Output the (X, Y) coordinate of the center of the cell containing the given text.  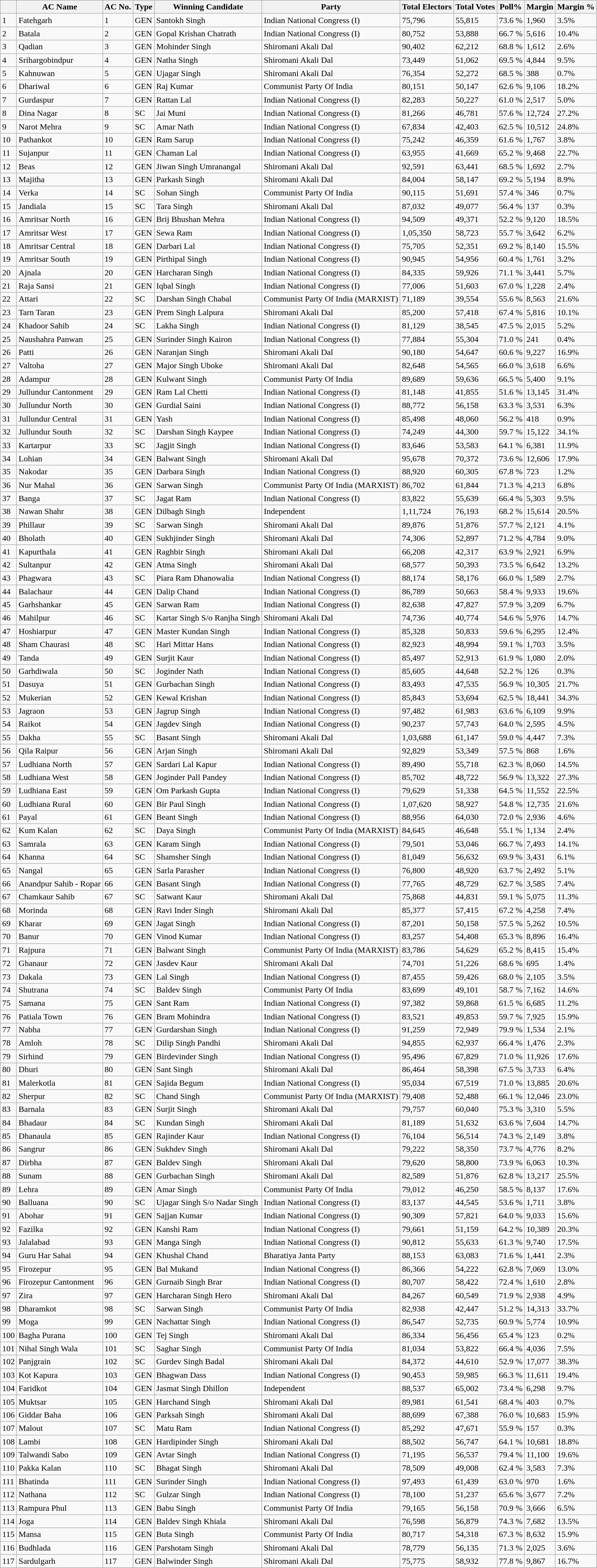
27.3% (576, 777)
44,545 (475, 1202)
Kot Kapura (60, 1375)
14,313 (540, 1309)
6,685 (540, 1003)
Talwandi Sabo (60, 1455)
Banur (60, 937)
58,723 (475, 233)
88,153 (427, 1256)
10,512 (540, 126)
Firozepur Cantonment (60, 1282)
54.6 % (511, 618)
Birdevinder Singh (208, 1056)
90,402 (427, 47)
62.3 % (511, 764)
57.9 % (511, 605)
62.4 % (511, 1468)
Surjit Kaur (208, 658)
Jandiala (60, 206)
6.6% (576, 365)
Budhlada (60, 1548)
49,101 (475, 990)
49,853 (475, 1017)
1,703 (540, 645)
418 (540, 419)
Baldev Singh Khiala (208, 1521)
Ludhiana East (60, 790)
Kundan Singh (208, 1123)
9.0% (576, 538)
Garhdiwala (60, 671)
34.1% (576, 432)
64.2 % (511, 1229)
Panjgrain (60, 1362)
Amar Nath (208, 126)
Beant Singh (208, 817)
4,784 (540, 538)
Chamkaur Sahib (60, 897)
4,036 (540, 1348)
15.4% (576, 950)
Amritsar West (60, 233)
56,879 (475, 1521)
79,629 (427, 790)
90,115 (427, 193)
723 (540, 472)
Jalalabad (60, 1242)
5,400 (540, 379)
3.2% (576, 259)
77,006 (427, 286)
81,049 (427, 857)
5,303 (540, 498)
61,439 (475, 1481)
82,283 (427, 100)
5,976 (540, 618)
Sukhjinder Singh (208, 538)
6.5% (576, 1508)
Bharatiya Janta Party (331, 1256)
Kapurthala (60, 551)
13,145 (540, 392)
6.7% (576, 605)
Balwinder Singh (208, 1561)
87,201 (427, 923)
10.4% (576, 34)
Dasuya (60, 684)
57,415 (475, 910)
Barnala (60, 1109)
1,761 (540, 259)
2,015 (540, 326)
2,938 (540, 1295)
Major Singh Uboke (208, 365)
64,030 (475, 817)
76,354 (427, 73)
Kartarpur (60, 445)
1,767 (540, 140)
0.2% (576, 1335)
Type (144, 7)
51,226 (475, 963)
48,060 (475, 419)
Avtar Singh (208, 1455)
Jagraon (60, 711)
55,304 (475, 339)
1,05,350 (427, 233)
Ludhiana North (60, 764)
2,921 (540, 551)
60,549 (475, 1295)
Manga Singh (208, 1242)
48,722 (475, 777)
Dirbha (60, 1162)
1,534 (540, 1030)
6.2% (576, 233)
Moga (60, 1322)
Kahnuwan (60, 73)
75.3 % (511, 1109)
51,062 (475, 60)
67,388 (475, 1415)
Ajnala (60, 273)
Sunam (60, 1176)
Ram Lal Chetti (208, 392)
9.7% (576, 1388)
Jullundur North (60, 406)
Muktsar (60, 1402)
Phillaur (60, 525)
61,147 (475, 737)
82,648 (427, 365)
Parksah Singh (208, 1415)
67,834 (427, 126)
55.6 % (511, 299)
6.3% (576, 406)
Gopal Krishan Chatrath (208, 34)
4,258 (540, 910)
10,305 (540, 684)
9,933 (540, 592)
Kartar Singh S/o Ranjha Singh (208, 618)
2.6% (576, 47)
Master Kundan Singh (208, 631)
Morinda (60, 910)
15,122 (540, 432)
Mahilpur (60, 618)
40,774 (475, 618)
88,537 (427, 1388)
61,983 (475, 711)
49,008 (475, 1468)
12,046 (540, 1096)
55.9 % (511, 1428)
9,867 (540, 1561)
Payal (60, 817)
10.5% (576, 923)
Srihargobindpur (60, 60)
346 (540, 193)
12,735 (540, 804)
67.4 % (511, 312)
61.9 % (511, 658)
42,317 (475, 551)
73,449 (427, 60)
Malout (60, 1428)
44,610 (475, 1362)
10.1% (576, 312)
85,498 (427, 419)
11.9% (576, 445)
7,682 (540, 1521)
Harcharan Singh Hero (208, 1295)
8,415 (540, 950)
Harcharan Singh (208, 273)
58,927 (475, 804)
123 (540, 1335)
Nakodar (60, 472)
Fatehgarh (60, 20)
73.4 % (511, 1388)
Majitha (60, 180)
Kewal Krishan (208, 698)
Prem Singh Lalpura (208, 312)
2.8% (576, 1282)
52,913 (475, 658)
3.6% (576, 1548)
61.6 % (511, 140)
58,422 (475, 1282)
69.9 % (511, 857)
Giddar Baha (60, 1415)
74,736 (427, 618)
Party (331, 7)
Darshan Singh Kaypee (208, 432)
14.1% (576, 844)
53,694 (475, 698)
71.1 % (511, 273)
79,222 (427, 1149)
Dalip Chand (208, 592)
Jagrup Singh (208, 711)
Harchand Singh (208, 1402)
15.5% (576, 246)
5.7% (576, 273)
Ujagar Singh S/o Nadar Singh (208, 1202)
62,212 (475, 47)
Rampura Phul (60, 1508)
13.5% (576, 1521)
241 (540, 339)
57,743 (475, 724)
Ludhiana West (60, 777)
1,07,620 (427, 804)
56.4 % (511, 206)
Brij Bhushan Mehra (208, 220)
81,129 (427, 326)
Batala (60, 34)
97,482 (427, 711)
18.8% (576, 1442)
62.7 % (511, 884)
71.6 % (511, 1256)
Bhagwan Dass (208, 1375)
64.5 % (511, 790)
1,228 (540, 286)
86,547 (427, 1322)
51.6 % (511, 392)
2.1% (576, 1030)
84,267 (427, 1295)
62.6 % (511, 87)
3,642 (540, 233)
86,334 (427, 1335)
0.9% (576, 419)
51,338 (475, 790)
3,431 (540, 857)
Verka (60, 193)
Jullundur Cantonment (60, 392)
75,775 (427, 1561)
8.9% (576, 180)
83,646 (427, 445)
Bhagat Singh (208, 1468)
Ludhiana Rural (60, 804)
76,104 (427, 1136)
68,577 (427, 565)
Patti (60, 352)
23.0% (576, 1096)
20.5% (576, 512)
Amritsar South (60, 259)
50,147 (475, 87)
Kanshi Ram (208, 1229)
57,821 (475, 1216)
Santokh Singh (208, 20)
15,614 (540, 512)
78,100 (427, 1495)
1,589 (540, 578)
157 (540, 1428)
Jagat Ram (208, 498)
58,398 (475, 1070)
69.5 % (511, 60)
Om Parkash Gupta (208, 790)
5,816 (540, 312)
53,349 (475, 751)
Valtoha (60, 365)
2,149 (540, 1136)
85,200 (427, 312)
88,772 (427, 406)
77,884 (427, 339)
Dharamkot (60, 1309)
68.8 % (511, 47)
Qila Raipur (60, 751)
Rattan Lal (208, 100)
1,610 (540, 1282)
Daya Singh (208, 831)
1,692 (540, 166)
75,868 (427, 897)
88,699 (427, 1415)
73.5 % (511, 565)
54,408 (475, 937)
Rajpura (60, 950)
84,645 (427, 831)
63.3 % (511, 406)
83,493 (427, 684)
Natha Singh (208, 60)
71,195 (427, 1455)
13.0% (576, 1269)
83,257 (427, 937)
9.1% (576, 379)
86,366 (427, 1269)
13,322 (540, 777)
4,447 (540, 737)
2.0% (576, 658)
7,604 (540, 1123)
59,426 (475, 976)
55.7 % (511, 233)
Mansa (60, 1534)
Poll% (511, 7)
Darbari Lal (208, 246)
Arjan Singh (208, 751)
82,638 (427, 605)
94,509 (427, 220)
Nihal Singh Wala (60, 1348)
83,137 (427, 1202)
86,702 (427, 485)
Raikot (60, 724)
Gurdev Singh Badal (208, 1362)
Kulwant Singh (208, 379)
81,189 (427, 1123)
89,490 (427, 764)
9,468 (540, 153)
82,923 (427, 645)
56,747 (475, 1442)
66.1 % (511, 1096)
4,213 (540, 485)
Firozepur (60, 1269)
46,648 (475, 831)
49,371 (475, 220)
Chand Singh (208, 1096)
58.5 % (511, 1189)
2,492 (540, 870)
60.9 % (511, 1322)
87,032 (427, 206)
Bir Paul Singh (208, 804)
Darshan Singh Chabal (208, 299)
Fazilka (60, 1229)
58,932 (475, 1561)
6,298 (540, 1388)
Sardari Lal Kapur (208, 764)
11,926 (540, 1056)
12,606 (540, 459)
AC Name (60, 7)
79,757 (427, 1109)
50,158 (475, 923)
Yash (208, 419)
59,985 (475, 1375)
54.8 % (511, 804)
Amloh (60, 1043)
1,476 (540, 1043)
Gurdaspur (60, 100)
7.5% (576, 1348)
Sarwan Ram (208, 605)
88,956 (427, 817)
71.2 % (511, 538)
15.6% (576, 1216)
Piara Ram Dhanowalia (208, 578)
44,648 (475, 671)
9,227 (540, 352)
3,677 (540, 1495)
85,605 (427, 671)
81,148 (427, 392)
72.0 % (511, 817)
Margin (540, 7)
55,815 (475, 20)
6.4% (576, 1070)
6,063 (540, 1162)
Balachaur (60, 592)
Bhatinda (60, 1481)
59.0 % (511, 737)
13,885 (540, 1083)
8,563 (540, 299)
27.2% (576, 113)
56,632 (475, 857)
78,509 (427, 1468)
79,012 (427, 1189)
53,583 (475, 445)
Sangrur (60, 1149)
85,292 (427, 1428)
61.5 % (511, 1003)
Faridkot (60, 1388)
3,583 (540, 1468)
8,060 (540, 764)
17.5% (576, 1242)
Bhadaur (60, 1123)
61,844 (475, 485)
84,335 (427, 273)
Winning Candidate (208, 7)
59.6 % (511, 631)
1,711 (540, 1202)
Ram Sarup (208, 140)
52.9 % (511, 1362)
19.4% (576, 1375)
Samrala (60, 844)
Jasmat Singh Dhillon (208, 1388)
Matu Ram (208, 1428)
56,135 (475, 1548)
67.0 % (511, 286)
47,827 (475, 605)
55,633 (475, 1242)
Sarla Parasher (208, 870)
22.5% (576, 790)
Karam Singh (208, 844)
4.9% (576, 1295)
4.5% (576, 724)
Shamsher Singh (208, 857)
51.2 % (511, 1309)
85,702 (427, 777)
5,194 (540, 180)
3,733 (540, 1070)
Pakka Kalan (60, 1468)
8,140 (540, 246)
90,453 (427, 1375)
9,106 (540, 87)
72,949 (475, 1030)
Bram Mohindra (208, 1017)
73.7 % (511, 1149)
6.8% (576, 485)
25.5% (576, 1176)
6,381 (540, 445)
63,083 (475, 1256)
1,441 (540, 1256)
85,328 (427, 631)
84,372 (427, 1362)
48,920 (475, 870)
91,259 (427, 1030)
80,717 (427, 1534)
78,779 (427, 1548)
56,537 (475, 1455)
Gulzar Singh (208, 1495)
Jagdev Singh (208, 724)
50,393 (475, 565)
Sirhind (60, 1056)
Tej Singh (208, 1335)
85,377 (427, 910)
72.4 % (511, 1282)
90,180 (427, 352)
4,844 (540, 60)
46,250 (475, 1189)
Nathana (60, 1495)
86,789 (427, 592)
Sajida Begum (208, 1083)
AC No. (118, 7)
85,497 (427, 658)
92,829 (427, 751)
63.0 % (511, 1481)
Sohan Singh (208, 193)
60,305 (475, 472)
Gurdial Saini (208, 406)
79,408 (427, 1096)
79.4 % (511, 1455)
83,699 (427, 990)
Khushal Chand (208, 1256)
1,960 (540, 20)
90,945 (427, 259)
2,121 (540, 525)
11,100 (540, 1455)
Tarn Taran (60, 312)
5.2% (576, 326)
58.7 % (511, 990)
67.8 % (511, 472)
83,822 (427, 498)
Naranjan Singh (208, 352)
5,262 (540, 923)
11.2% (576, 1003)
11,552 (540, 790)
60.6 % (511, 352)
Dhariwal (60, 87)
61.3 % (511, 1242)
79.9 % (511, 1030)
5.1% (576, 870)
31.4% (576, 392)
Sewa Ram (208, 233)
Gurdarshan Singh (208, 1030)
53,046 (475, 844)
94,855 (427, 1043)
Attari (60, 299)
5,774 (540, 1322)
388 (540, 73)
5.5% (576, 1109)
Saghar Singh (208, 1348)
82,589 (427, 1176)
Jagjit Singh (208, 445)
8,632 (540, 1534)
Dilbagh Singh (208, 512)
67,519 (475, 1083)
Ujagar Singh (208, 73)
Narot Mehra (60, 126)
2,595 (540, 724)
Dakala (60, 976)
83,521 (427, 1017)
82,938 (427, 1309)
5,616 (540, 34)
16.9% (576, 352)
3,441 (540, 273)
Mohinder Singh (208, 47)
48,994 (475, 645)
Parkash Singh (208, 180)
50,227 (475, 100)
Hardipinder Singh (208, 1442)
Parshotam Singh (208, 1548)
12.4% (576, 631)
66,208 (427, 551)
Samana (60, 1003)
77.8 % (511, 1561)
Dakha (60, 737)
20.3% (576, 1229)
70,372 (475, 459)
Pirthipal Singh (208, 259)
10,389 (540, 1229)
97,382 (427, 1003)
49,077 (475, 206)
Jasdev Kaur (208, 963)
3,618 (540, 365)
13,217 (540, 1176)
3,585 (540, 884)
Surjit Singh (208, 1109)
57.6 % (511, 113)
59,636 (475, 379)
10.3% (576, 1162)
2,025 (540, 1548)
Phagwara (60, 578)
Banga (60, 498)
59,926 (475, 273)
7,925 (540, 1017)
76,598 (427, 1521)
76,800 (427, 870)
Amritsar North (60, 220)
81,266 (427, 113)
Sherpur (60, 1096)
Kharar (60, 923)
Tanda (60, 658)
Joginder Nath (208, 671)
88,174 (427, 578)
74,249 (427, 432)
71,189 (427, 299)
20.6% (576, 1083)
47,535 (475, 684)
Naushahra Panwan (60, 339)
Dhanaula (60, 1136)
59,868 (475, 1003)
1,080 (540, 658)
Sant Singh (208, 1070)
970 (540, 1481)
403 (540, 1402)
1,134 (540, 831)
Chaman Lal (208, 153)
53.6 % (511, 1202)
Mukerian (60, 698)
39,554 (475, 299)
57.4 % (511, 193)
68.2 % (511, 512)
10,683 (540, 1415)
41,669 (475, 153)
6,642 (540, 565)
21.7% (576, 684)
Lambi (60, 1442)
Vinod Kumar (208, 937)
70.9 % (511, 1508)
83,786 (427, 950)
58,350 (475, 1149)
95,034 (427, 1083)
52,351 (475, 246)
34.3% (576, 698)
7.2% (576, 1495)
65,002 (475, 1388)
Dhuri (60, 1070)
79,661 (427, 1229)
68.0 % (511, 976)
86,464 (427, 1070)
Amritsar Central (60, 246)
18,441 (540, 698)
17.9% (576, 459)
Ghanaur (60, 963)
Jullundur South (60, 432)
10.9% (576, 1322)
868 (540, 751)
52,272 (475, 73)
Darbara Singh (208, 472)
22.7% (576, 153)
63.9 % (511, 551)
Nawan Shahr (60, 512)
0.4% (576, 339)
Raj Kumar (208, 87)
Patiala Town (60, 1017)
3,310 (540, 1109)
52,735 (475, 1322)
Qadian (60, 47)
Lehra (60, 1189)
12,724 (540, 113)
6,109 (540, 711)
4.1% (576, 525)
79,620 (427, 1162)
55.1 % (511, 831)
Sujanpur (60, 153)
8,896 (540, 937)
Nabha (60, 1030)
90,812 (427, 1242)
67.5 % (511, 1070)
Sant Ram (208, 1003)
Jagat Singh (208, 923)
52,897 (475, 538)
73.9 % (511, 1162)
2,936 (540, 817)
Lakha Singh (208, 326)
6.1% (576, 857)
Anandpur Sahib - Ropar (60, 884)
Khanna (60, 857)
50,663 (475, 592)
95,496 (427, 1056)
63.7 % (511, 870)
Jiwan Singh Umranangal (208, 166)
Hoshiarpur (60, 631)
Sham Chaurasi (60, 645)
9,740 (540, 1242)
67.3 % (511, 1534)
42,403 (475, 126)
695 (540, 963)
Beas (60, 166)
90,237 (427, 724)
58,800 (475, 1162)
95,678 (427, 459)
Lohian (60, 459)
92,591 (427, 166)
13.2% (576, 565)
Margin % (576, 7)
44,831 (475, 897)
51,159 (475, 1229)
3,666 (540, 1508)
67.2 % (511, 910)
75,242 (427, 140)
Sardulgarh (60, 1561)
57,418 (475, 312)
53,822 (475, 1348)
55,639 (475, 498)
58,176 (475, 578)
77,765 (427, 884)
61.0 % (511, 100)
1,11,724 (427, 512)
68.6 % (511, 963)
11,611 (540, 1375)
89,876 (427, 525)
6,295 (540, 631)
Pathankot (60, 140)
Adampur (60, 379)
7,493 (540, 844)
Guru Har Sahai (60, 1256)
88,502 (427, 1442)
79,501 (427, 844)
42,447 (475, 1309)
56.2 % (511, 419)
48,729 (475, 884)
51,237 (475, 1495)
4.6% (576, 817)
10,681 (540, 1442)
54,647 (475, 352)
97,493 (427, 1481)
Hari Mittar Hans (208, 645)
75,705 (427, 246)
Jai Muni (208, 113)
54,222 (475, 1269)
Sukhdev Singh (208, 1149)
2,517 (540, 100)
Jullundur Central (60, 419)
7,069 (540, 1269)
1.4% (576, 963)
75,796 (427, 20)
5,075 (540, 897)
Kum Kalan (60, 831)
Shutrana (60, 990)
Lal Singh (208, 976)
47.5 % (511, 326)
33.7% (576, 1309)
90,309 (427, 1216)
Dina Nagar (60, 113)
Raghbir Singh (208, 551)
Malerkotla (60, 1083)
54,318 (475, 1534)
Surinder Singh (208, 1481)
81,034 (427, 1348)
51,603 (475, 286)
7,162 (540, 990)
46,781 (475, 113)
Abohar (60, 1216)
66.3 % (511, 1375)
4,776 (540, 1149)
53,888 (475, 34)
9.9% (576, 711)
Gurnaib Singh Brar (208, 1282)
Satwant Kaur (208, 897)
Zira (60, 1295)
62,937 (475, 1043)
Ravi Inder Singh (208, 910)
Buta Singh (208, 1534)
Nangal (60, 870)
Sajjan Kumar (208, 1216)
89,981 (427, 1402)
56,456 (475, 1335)
54,565 (475, 365)
65.3 % (511, 937)
66.5 % (511, 379)
18.2% (576, 87)
24.8% (576, 126)
Tara Singh (208, 206)
55,718 (475, 764)
63,955 (427, 153)
1,612 (540, 47)
137 (540, 206)
6.9% (576, 551)
Nachattar Singh (208, 1322)
16.7% (576, 1561)
Joginder Pall Pandey (208, 777)
11.3% (576, 897)
51,632 (475, 1123)
Babu Singh (208, 1508)
Total Electors (427, 7)
71.9 % (511, 1295)
89,689 (427, 379)
Joga (60, 1521)
80,707 (427, 1282)
80,752 (427, 34)
3,209 (540, 605)
Amar Singh (208, 1189)
Nur Mahal (60, 485)
Total Votes (475, 7)
68.4 % (511, 1402)
56,514 (475, 1136)
1.2% (576, 472)
54,956 (475, 259)
14.6% (576, 990)
Bal Mukand (208, 1269)
3,531 (540, 406)
57.7 % (511, 525)
61,541 (475, 1402)
17,077 (540, 1362)
74,306 (427, 538)
Bagha Purana (60, 1335)
41,855 (475, 392)
14.5% (576, 764)
8,137 (540, 1189)
76.0 % (511, 1415)
Balluana (60, 1202)
67,829 (475, 1056)
60,040 (475, 1109)
79,165 (427, 1508)
9,033 (540, 1216)
54,629 (475, 950)
44,300 (475, 432)
Dilip Singh Pandhi (208, 1043)
60.4 % (511, 259)
80,151 (427, 87)
85,843 (427, 698)
Sultanpur (60, 565)
46,359 (475, 140)
Bholath (60, 538)
87,455 (427, 976)
88,920 (427, 472)
63,441 (475, 166)
38.3% (576, 1362)
2,105 (540, 976)
1,03,688 (427, 737)
58,147 (475, 180)
50,833 (475, 631)
Raja Sansi (60, 286)
74,701 (427, 963)
5.0% (576, 100)
Iqbal Singh (208, 286)
65.6 % (511, 1495)
76,193 (475, 512)
47,671 (475, 1428)
65.4 % (511, 1335)
Surinder Singh Kairon (208, 339)
Atma Singh (208, 565)
Rajinder Kaur (208, 1136)
126 (540, 671)
84,004 (427, 180)
18.5% (576, 220)
38,545 (475, 326)
8.2% (576, 1149)
51,691 (475, 193)
9,120 (540, 220)
58.4 % (511, 592)
Khadoor Sahib (60, 326)
Garhshankar (60, 605)
16.4% (576, 937)
52,488 (475, 1096)
